Scan for the cell matching the given text and deliver its (X, Y) coordinate at center. 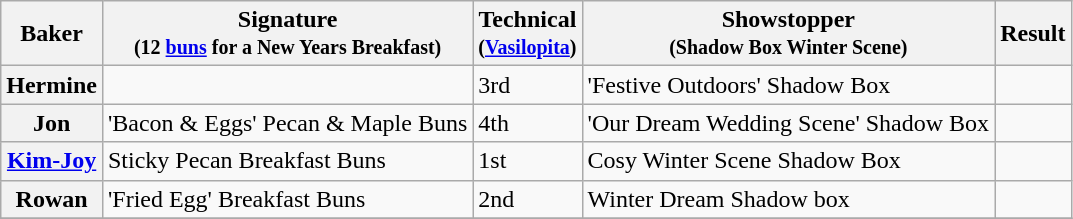
Jon (52, 123)
Winter Dream Shadow box (788, 199)
Technical(Vasilopita) (528, 34)
Result (1033, 34)
Rowan (52, 199)
Hermine (52, 85)
2nd (528, 199)
'Our Dream Wedding Scene' Shadow Box (788, 123)
'Festive Outdoors' Shadow Box (788, 85)
4th (528, 123)
'Bacon & Eggs' Pecan & Maple Buns (287, 123)
Sticky Pecan Breakfast Buns (287, 161)
Kim-Joy (52, 161)
Baker (52, 34)
1st (528, 161)
Signature(12 buns for a New Years Breakfast) (287, 34)
Cosy Winter Scene Shadow Box (788, 161)
3rd (528, 85)
'Fried Egg' Breakfast Buns (287, 199)
Showstopper(Shadow Box Winter Scene) (788, 34)
